Return (x, y) of the center of cell containing provided text 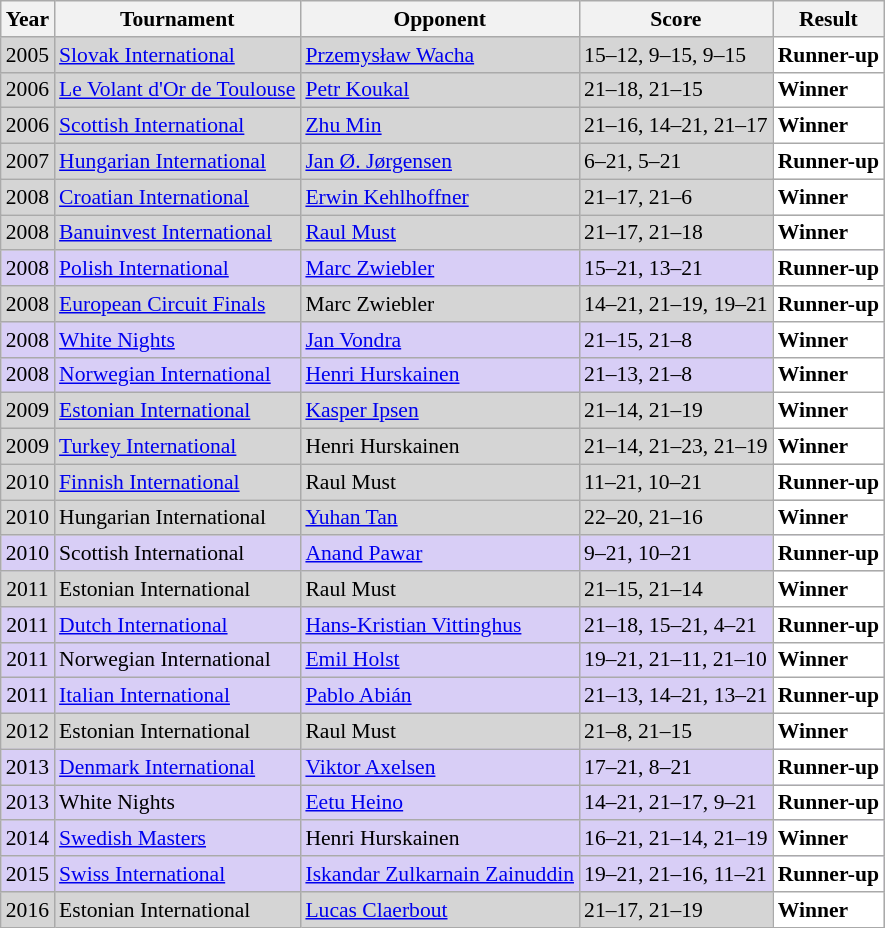
Hans-Kristian Vittinghus (440, 625)
Jan Vondra (440, 340)
European Circuit Finals (177, 304)
9–21, 10–21 (676, 554)
21–18, 21–15 (676, 90)
2015 (28, 874)
Result (828, 19)
Jan Ø. Jørgensen (440, 162)
21–14, 21–19 (676, 411)
Swiss International (177, 874)
Turkey International (177, 447)
11–21, 10–21 (676, 482)
21–16, 14–21, 21–17 (676, 126)
2005 (28, 55)
21–18, 15–21, 4–21 (676, 625)
17–21, 8–21 (676, 767)
Kasper Ipsen (440, 411)
14–21, 21–19, 19–21 (676, 304)
14–21, 21–17, 9–21 (676, 803)
21–17, 21–6 (676, 197)
21–13, 14–21, 13–21 (676, 696)
21–13, 21–8 (676, 375)
Iskandar Zulkarnain Zainuddin (440, 874)
Denmark International (177, 767)
Eetu Heino (440, 803)
Viktor Axelsen (440, 767)
Petr Koukal (440, 90)
Croatian International (177, 197)
15–21, 13–21 (676, 269)
2014 (28, 839)
Emil Holst (440, 660)
Polish International (177, 269)
Zhu Min (440, 126)
21–15, 21–14 (676, 589)
Tournament (177, 19)
2012 (28, 732)
Score (676, 19)
Lucas Claerbout (440, 910)
Swedish Masters (177, 839)
21–8, 21–15 (676, 732)
15–12, 9–15, 9–15 (676, 55)
Dutch International (177, 625)
2016 (28, 910)
6–21, 5–21 (676, 162)
21–17, 21–18 (676, 233)
Slovak International (177, 55)
Yuhan Tan (440, 518)
Opponent (440, 19)
19–21, 21–11, 21–10 (676, 660)
2007 (28, 162)
21–17, 21–19 (676, 910)
Year (28, 19)
Erwin Kehlhoffner (440, 197)
Anand Pawar (440, 554)
21–15, 21–8 (676, 340)
Finnish International (177, 482)
Banuinvest International (177, 233)
Przemysław Wacha (440, 55)
16–21, 21–14, 21–19 (676, 839)
21–14, 21–23, 21–19 (676, 447)
19–21, 21–16, 11–21 (676, 874)
Le Volant d'Or de Toulouse (177, 90)
Italian International (177, 696)
Pablo Abián (440, 696)
22–20, 21–16 (676, 518)
